Extract the (x, y) coordinate from the center of the cell holding the provided text.  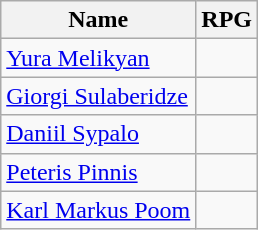
RPG (227, 20)
Karl Markus Poom (98, 210)
Daniil Sypalo (98, 134)
Name (98, 20)
Peteris Pinnis (98, 172)
Giorgi Sulaberidze (98, 96)
Yura Melikyan (98, 58)
